Find where the given text appears and provide that cell's center as [X, Y] coordinate. 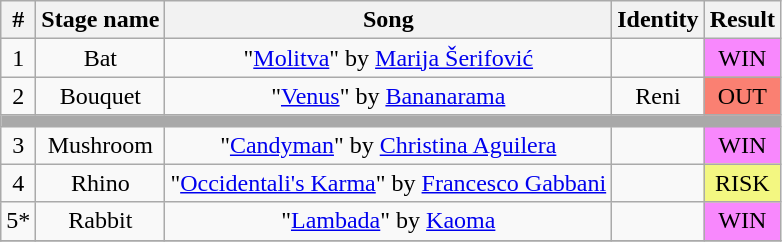
"Occidentali's Karma" by Francesco Gabbani [388, 183]
Bouquet [100, 96]
Stage name [100, 20]
Reni [658, 96]
3 [18, 145]
1 [18, 58]
Rhino [100, 183]
Result [742, 20]
# [18, 20]
2 [18, 96]
5* [18, 221]
Bat [100, 58]
"Candyman" by Christina Aguilera [388, 145]
OUT [742, 96]
Song [388, 20]
"Molitva" by Marija Šerifović [388, 58]
Rabbit [100, 221]
Mushroom [100, 145]
"Lambada" by Kaoma [388, 221]
Identity [658, 20]
4 [18, 183]
RISK [742, 183]
"Venus" by Bananarama [388, 96]
